Determine the [x, y] coordinate at the center of the cell enclosing the given text.  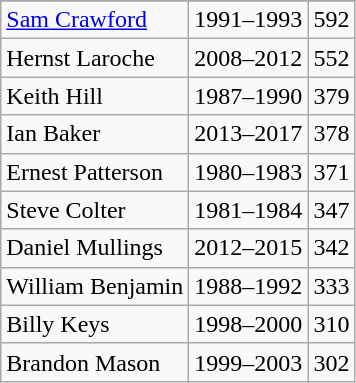
2008–2012 [248, 58]
302 [332, 362]
Sam Crawford [95, 20]
Keith Hill [95, 96]
342 [332, 248]
Ernest Patterson [95, 172]
1988–1992 [248, 286]
378 [332, 134]
1987–1990 [248, 96]
Hernst Laroche [95, 58]
310 [332, 324]
Brandon Mason [95, 362]
Ian Baker [95, 134]
Daniel Mullings [95, 248]
Steve Colter [95, 210]
1998–2000 [248, 324]
1991–1993 [248, 20]
592 [332, 20]
371 [332, 172]
379 [332, 96]
William Benjamin [95, 286]
Billy Keys [95, 324]
2013–2017 [248, 134]
1980–1983 [248, 172]
1999–2003 [248, 362]
333 [332, 286]
347 [332, 210]
2012–2015 [248, 248]
552 [332, 58]
1981–1984 [248, 210]
